Detect which cell encompasses the target text, then output its [X, Y] center coordinate. 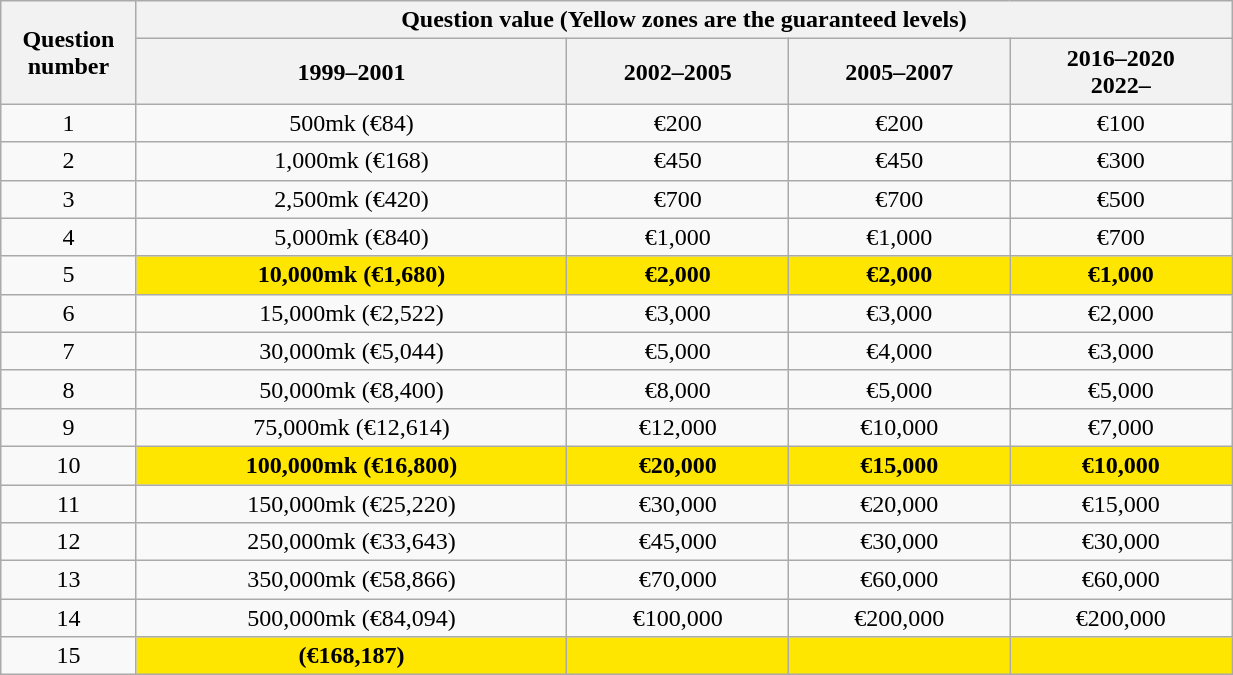
5 [68, 275]
350,000mk (€58,866) [352, 580]
(€168,187) [352, 656]
2005–2007 [899, 72]
€70,000 [678, 580]
8 [68, 389]
€100,000 [678, 618]
2 [68, 161]
€300 [1121, 161]
Question value (Yellow zones are the guaranteed levels) [684, 20]
14 [68, 618]
100,000mk (€16,800) [352, 465]
10,000mk (€1,680) [352, 275]
€500 [1121, 199]
€12,000 [678, 427]
6 [68, 313]
500,000mk (€84,094) [352, 618]
12 [68, 542]
Question number [68, 52]
7 [68, 351]
€100 [1121, 123]
€8,000 [678, 389]
13 [68, 580]
2016–20202022– [1121, 72]
50,000mk (€8,400) [352, 389]
3 [68, 199]
2,500mk (€420) [352, 199]
5,000mk (€840) [352, 237]
€45,000 [678, 542]
30,000mk (€5,044) [352, 351]
15 [68, 656]
11 [68, 503]
150,000mk (€25,220) [352, 503]
€4,000 [899, 351]
1,000mk (€168) [352, 161]
15,000mk (€2,522) [352, 313]
4 [68, 237]
1 [68, 123]
€7,000 [1121, 427]
2002–2005 [678, 72]
500mk (€84) [352, 123]
250,000mk (€33,643) [352, 542]
10 [68, 465]
9 [68, 427]
75,000mk (€12,614) [352, 427]
1999–2001 [352, 72]
